Output the [x, y] coordinate of the center of the cell containing the given text.  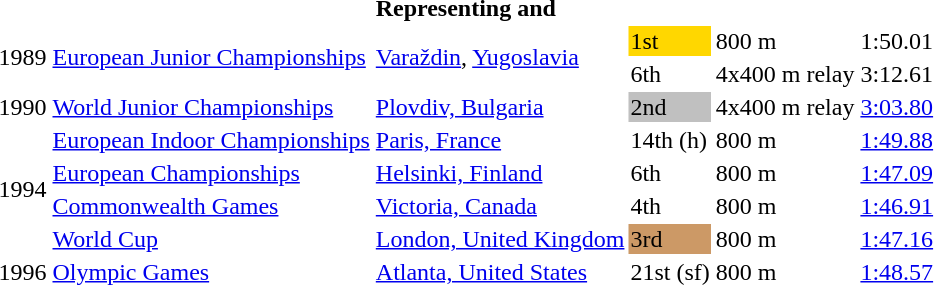
Varaždin, Yugoslavia [500, 58]
14th (h) [670, 140]
Commonwealth Games [211, 206]
3rd [670, 239]
Plovdiv, Bulgaria [500, 107]
European Junior Championships [211, 58]
World Junior Championships [211, 107]
1st [670, 41]
4th [670, 206]
Paris, France [500, 140]
Helsinki, Finland [500, 173]
European Championships [211, 173]
European Indoor Championships [211, 140]
2nd [670, 107]
London, United Kingdom [500, 239]
World Cup [211, 239]
Victoria, Canada [500, 206]
